Output the [x, y] coordinate of the center of the cell containing the given text.  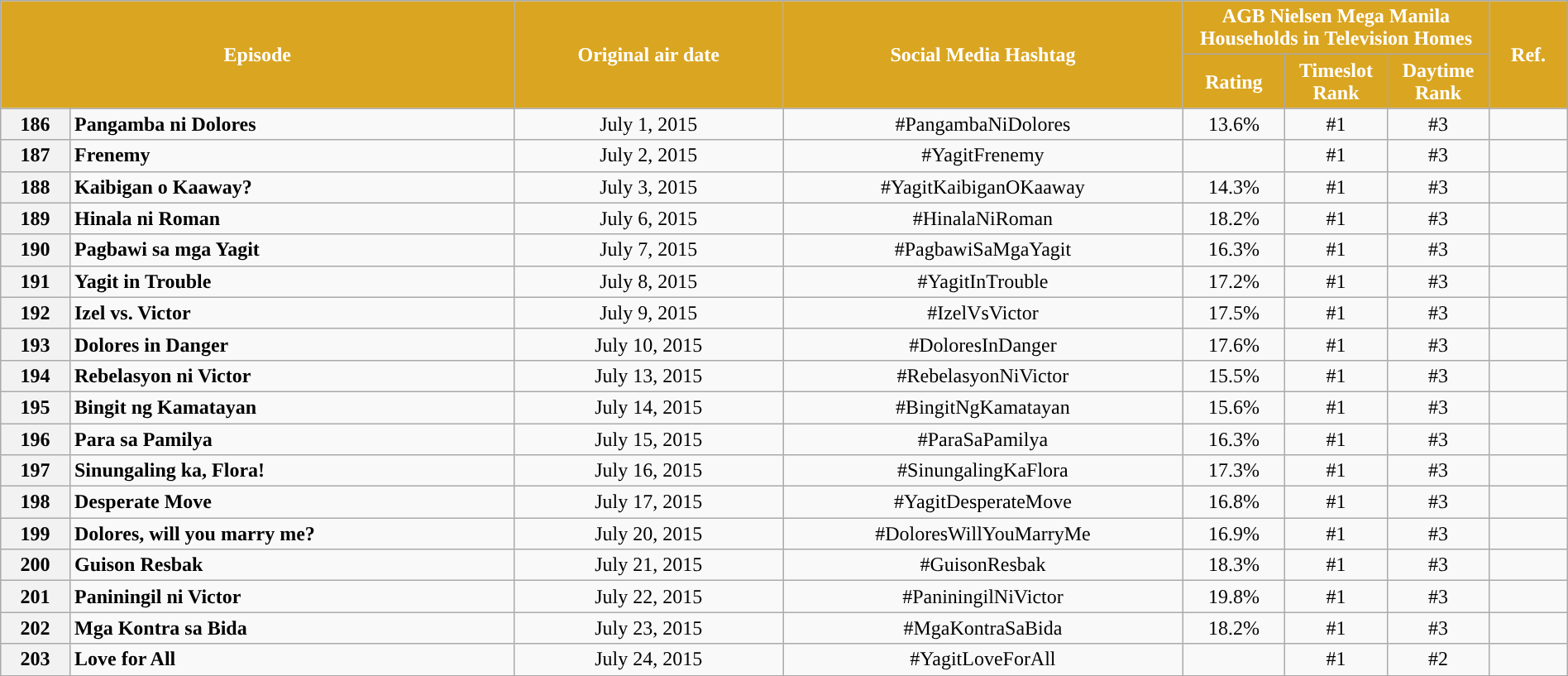
#PagbawiSaMgaYagit [982, 250]
18.3% [1234, 565]
Dolores in Danger [291, 344]
#YagitDesperateMove [982, 502]
16.9% [1234, 534]
197 [36, 471]
July 13, 2015 [648, 376]
#ParaSaPamilya [982, 439]
189 [36, 218]
#YagitKaibiganOKaaway [982, 187]
July 9, 2015 [648, 313]
188 [36, 187]
194 [36, 376]
#YagitInTrouble [982, 281]
15.6% [1234, 407]
Mga Kontra sa Bida [291, 628]
17.3% [1234, 471]
Episode [258, 55]
196 [36, 439]
203 [36, 659]
July 2, 2015 [648, 156]
Guison Resbak [291, 565]
July 17, 2015 [648, 502]
Timeslot Rank [1336, 81]
Pangamba ni Dolores [291, 124]
#DoloresInDanger [982, 344]
July 20, 2015 [648, 534]
202 [36, 628]
July 14, 2015 [648, 407]
190 [36, 250]
17.2% [1234, 281]
#GuisonResbak [982, 565]
July 8, 2015 [648, 281]
Hinala ni Roman [291, 218]
195 [36, 407]
#IzelVsVictor [982, 313]
Daytime Rank [1438, 81]
#PaniningilNiVictor [982, 597]
Desperate Move [291, 502]
July 16, 2015 [648, 471]
Sinungaling ka, Flora! [291, 471]
Yagit in Trouble [291, 281]
#DoloresWillYouMarryMe [982, 534]
#RebelasyonNiVictor [982, 376]
186 [36, 124]
Social Media Hashtag [982, 55]
198 [36, 502]
17.5% [1234, 313]
July 15, 2015 [648, 439]
16.8% [1234, 502]
Frenemy [291, 156]
July 3, 2015 [648, 187]
July 1, 2015 [648, 124]
Paniningil ni Victor [291, 597]
#PangambaNiDolores [982, 124]
Izel vs. Victor [291, 313]
Bingit ng Kamatayan [291, 407]
Pagbawi sa mga Yagit [291, 250]
July 21, 2015 [648, 565]
193 [36, 344]
191 [36, 281]
17.6% [1234, 344]
July 24, 2015 [648, 659]
Para sa Pamilya [291, 439]
15.5% [1234, 376]
AGB Nielsen Mega Manila Households in Television Homes [1336, 28]
#HinalaNiRoman [982, 218]
13.6% [1234, 124]
192 [36, 313]
Love for All [291, 659]
19.8% [1234, 597]
July 7, 2015 [648, 250]
July 10, 2015 [648, 344]
200 [36, 565]
Rebelasyon ni Victor [291, 376]
Kaibigan o Kaaway? [291, 187]
July 6, 2015 [648, 218]
Dolores, will you marry me? [291, 534]
July 23, 2015 [648, 628]
Original air date [648, 55]
July 22, 2015 [648, 597]
Rating [1234, 81]
#2 [1438, 659]
#BingitNgKamatayan [982, 407]
#YagitLoveForAll [982, 659]
#MgaKontraSaBida [982, 628]
Ref. [1528, 55]
201 [36, 597]
#SinungalingKaFlora [982, 471]
187 [36, 156]
199 [36, 534]
14.3% [1234, 187]
#YagitFrenemy [982, 156]
